Provide the (x, y) coordinate of the cell's center where the given text is located.  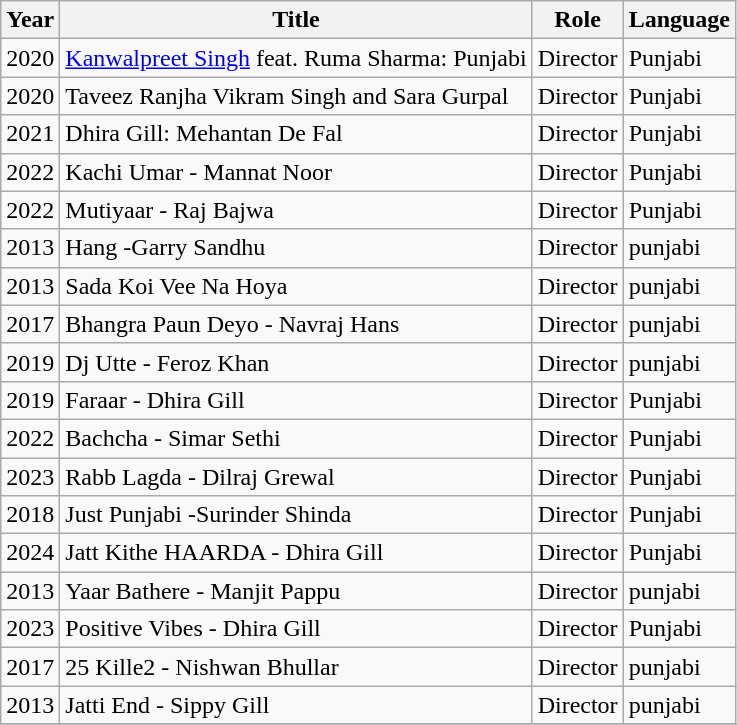
Mutiyaar - Raj Bajwa (296, 210)
2024 (30, 553)
Language (679, 20)
Yaar Bathere - Manjit Pappu (296, 591)
2021 (30, 134)
Dhira Gill: Mehantan De Fal (296, 134)
Title (296, 20)
2018 (30, 515)
Role (578, 20)
Faraar - Dhira Gill (296, 400)
25 Kille2 - Nishwan Bhullar (296, 667)
Jatt Kithe HAARDA - Dhira Gill (296, 553)
Hang -Garry Sandhu (296, 248)
Positive Vibes - Dhira Gill (296, 629)
Just Punjabi -Surinder Shinda (296, 515)
Bhangra Paun Deyo - Navraj Hans (296, 324)
Rabb Lagda - Dilraj Grewal (296, 477)
Kachi Umar - Mannat Noor (296, 172)
Jatti End - Sippy Gill (296, 705)
Sada Koi Vee Na Hoya (296, 286)
Dj Utte - Feroz Khan (296, 362)
Year (30, 20)
Kanwalpreet Singh feat. Ruma Sharma: Punjabi (296, 58)
Bachcha - Simar Sethi (296, 438)
Taveez Ranjha Vikram Singh and Sara Gurpal (296, 96)
